Provide the [x, y] coordinate of the cell's center where the given text is located.  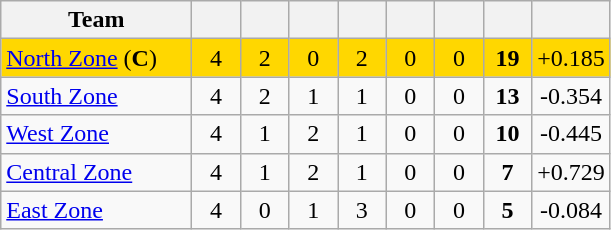
+0.729 [572, 172]
19 [508, 58]
South Zone [96, 96]
Central Zone [96, 172]
+0.185 [572, 58]
West Zone [96, 134]
-0.354 [572, 96]
13 [508, 96]
5 [508, 210]
-0.445 [572, 134]
7 [508, 172]
-0.084 [572, 210]
10 [508, 134]
North Zone (C) [96, 58]
Team [96, 20]
3 [362, 210]
East Zone [96, 210]
